From the cell containing the given text, extract its center point as [x, y] coordinate. 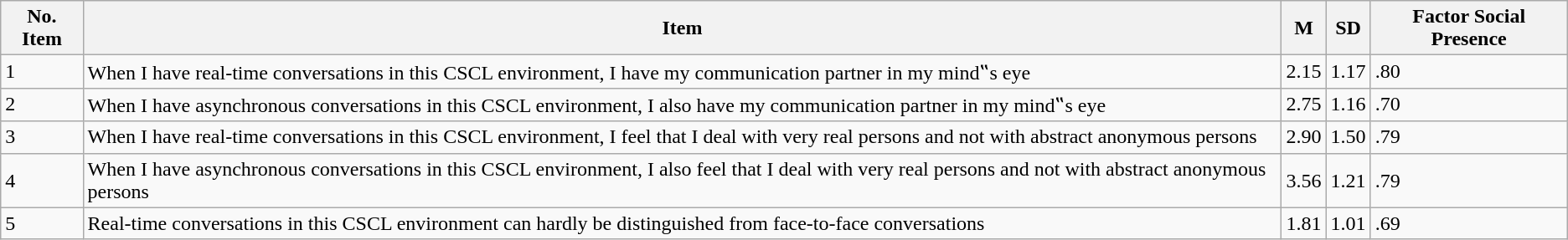
When I have real-time conversations in this CSCL environment, I have my communication partner in my mind‟s eye [682, 72]
1.21 [1349, 181]
1.17 [1349, 72]
.69 [1469, 223]
4 [42, 181]
2 [42, 105]
2.90 [1303, 137]
.70 [1469, 105]
1.01 [1349, 223]
1.16 [1349, 105]
M [1303, 28]
3.56 [1303, 181]
2.15 [1303, 72]
Real-time conversations in this CSCL environment can hardly be distinguished from face-to-face conversations [682, 223]
Factor Social Presence [1469, 28]
2.75 [1303, 105]
No. Item [42, 28]
When I have asynchronous conversations in this CSCL environment, I also have my communication partner in my mind‟s eye [682, 105]
Item [682, 28]
.80 [1469, 72]
1.50 [1349, 137]
5 [42, 223]
When I have real-time conversations in this CSCL environment, I feel that I deal with very real persons and not with abstract anonymous persons [682, 137]
1.81 [1303, 223]
SD [1349, 28]
1 [42, 72]
3 [42, 137]
